Search for the cell housing the specified text and yield its (X, Y) center coordinate. 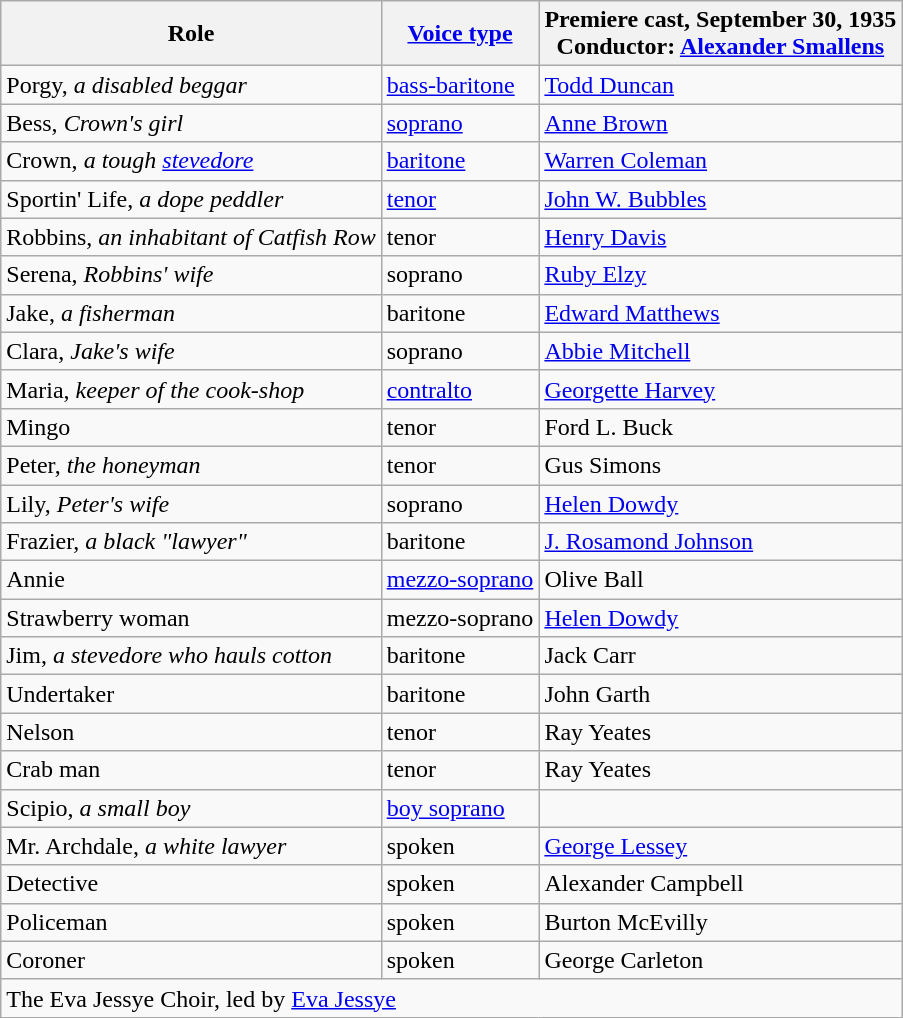
Undertaker (191, 694)
Ruby Elzy (720, 275)
contralto (460, 389)
George Carleton (720, 960)
J. Rosamond Johnson (720, 542)
The Eva Jessye Choir, led by Eva Jessye (452, 998)
Robbins, an inhabitant of Catfish Row (191, 237)
Role (191, 34)
Olive Ball (720, 580)
Edward Matthews (720, 313)
Frazier, a black "lawyer" (191, 542)
Clara, Jake's wife (191, 351)
Nelson (191, 732)
Crown, a tough stevedore (191, 161)
Ford L. Buck (720, 427)
Jim, a stevedore who hauls cotton (191, 656)
Scipio, a small boy (191, 808)
Alexander Campbell (720, 884)
Henry Davis (720, 237)
Premiere cast, September 30, 1935Conductor: Alexander Smallens (720, 34)
George Lessey (720, 846)
bass-baritone (460, 85)
Mingo (191, 427)
boy soprano (460, 808)
Strawberry woman (191, 618)
Porgy, a disabled beggar (191, 85)
Sportin' Life, a dope peddler (191, 199)
Anne Brown (720, 123)
Gus Simons (720, 465)
Jake, a fisherman (191, 313)
Warren Coleman (720, 161)
Serena, Robbins' wife (191, 275)
Lily, Peter's wife (191, 503)
Voice type (460, 34)
Jack Carr (720, 656)
Maria, keeper of the cook-shop (191, 389)
Peter, the honeyman (191, 465)
Annie (191, 580)
Detective (191, 884)
Bess, Crown's girl (191, 123)
Policeman (191, 922)
John Garth (720, 694)
Abbie Mitchell (720, 351)
Georgette Harvey (720, 389)
John W. Bubbles (720, 199)
Burton McEvilly (720, 922)
Mr. Archdale, a white lawyer (191, 846)
Crab man (191, 770)
Coroner (191, 960)
Todd Duncan (720, 85)
